Extract the (x, y) coordinate from the center of the cell holding the provided text.  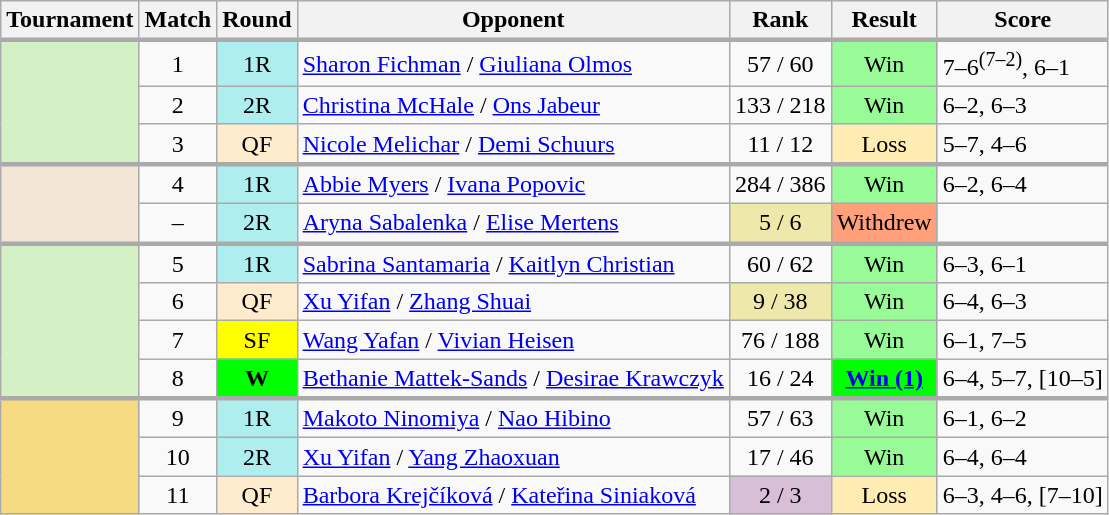
Opponent (513, 21)
Sabrina Santamaria / Kaitlyn Christian (513, 263)
8 (178, 379)
Xu Yifan / Yang Zhaoxuan (513, 457)
Wang Yafan / Vivian Heisen (513, 340)
Score (1022, 21)
2 / 3 (780, 495)
Aryna Sabalenka / Elise Mertens (513, 224)
6–1, 6–2 (1022, 418)
Nicole Melichar / Demi Schuurs (513, 144)
6–4, 5–7, [10–5] (1022, 379)
9 / 38 (780, 302)
4 (178, 184)
Result (884, 21)
6–4, 6–3 (1022, 302)
Christina McHale / Ons Jabeur (513, 105)
Match (178, 21)
5 / 6 (780, 224)
11 (178, 495)
3 (178, 144)
– (178, 224)
2 (178, 105)
Abbie Myers / Ivana Popovic (513, 184)
133 / 218 (780, 105)
57 / 63 (780, 418)
6 (178, 302)
76 / 188 (780, 340)
SF (257, 340)
284 / 386 (780, 184)
1 (178, 63)
Bethanie Mattek-Sands / Desirae Krawczyk (513, 379)
6–2, 6–4 (1022, 184)
6–1, 7–5 (1022, 340)
7–6(7–2), 6–1 (1022, 63)
16 / 24 (780, 379)
57 / 60 (780, 63)
10 (178, 457)
11 / 12 (780, 144)
Sharon Fichman / Giuliana Olmos (513, 63)
6–3, 6–1 (1022, 263)
6–3, 4–6, [7–10] (1022, 495)
5 (178, 263)
Barbora Krejčíková / Kateřina Siniaková (513, 495)
5–7, 4–6 (1022, 144)
Rank (780, 21)
60 / 62 (780, 263)
Withdrew (884, 224)
6–2, 6–3 (1022, 105)
Makoto Ninomiya / Nao Hibino (513, 418)
Round (257, 21)
Win (1) (884, 379)
Tournament (70, 21)
17 / 46 (780, 457)
W (257, 379)
Xu Yifan / Zhang Shuai (513, 302)
7 (178, 340)
6–4, 6–4 (1022, 457)
9 (178, 418)
